From the cell containing the given text, extract its center point as [X, Y] coordinate. 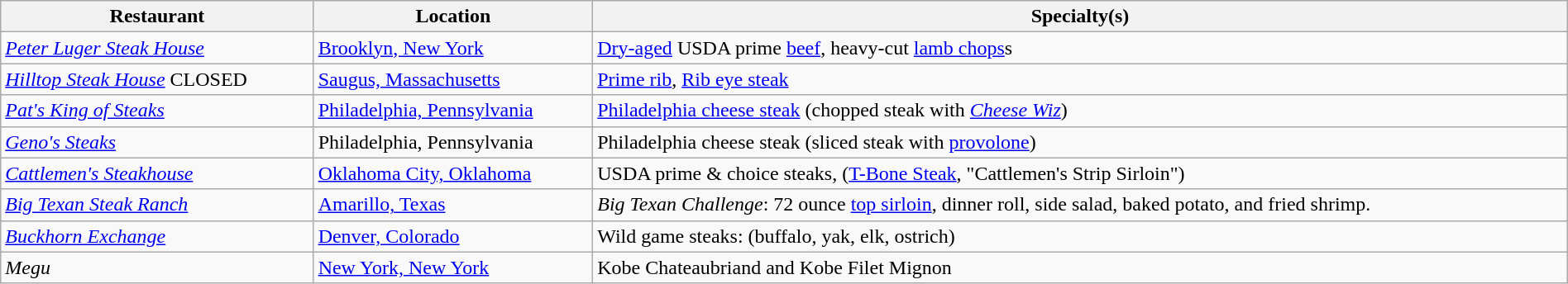
Hilltop Steak House CLOSED [157, 79]
Location [453, 17]
Saugus, Massachusetts [453, 79]
Oklahoma City, Oklahoma [453, 173]
Philadelphia cheese steak (sliced steak with provolone) [1080, 142]
New York, New York [453, 267]
Buckhorn Exchange [157, 236]
Brooklyn, New York [453, 48]
Amarillo, Texas [453, 205]
Kobe Chateaubriand and Kobe Filet Mignon [1080, 267]
Wild game steaks: (buffalo, yak, elk, ostrich) [1080, 236]
Denver, Colorado [453, 236]
Dry-aged USDA prime beef, heavy-cut lamb chopss [1080, 48]
Prime rib, Rib eye steak [1080, 79]
Restaurant [157, 17]
Megu [157, 267]
Geno's Steaks [157, 142]
USDA prime & choice steaks, (T-Bone Steak, "Cattlemen's Strip Sirloin") [1080, 173]
Cattlemen's Steakhouse [157, 173]
Pat's King of Steaks [157, 111]
Big Texan Challenge: 72 ounce top sirloin, dinner roll, side salad, baked potato, and fried shrimp. [1080, 205]
Big Texan Steak Ranch [157, 205]
Specialty(s) [1080, 17]
Philadelphia cheese steak (chopped steak with Cheese Wiz) [1080, 111]
Peter Luger Steak House [157, 48]
